Identify which cell holds the provided text, then report its [x, y] central coordinate. 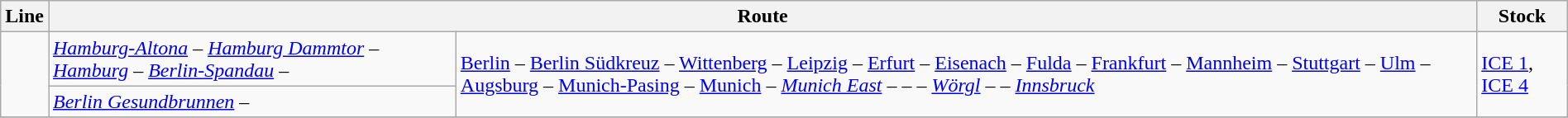
Hamburg-Altona – Hamburg Dammtor – Hamburg – Berlin-Spandau – [251, 59]
Route [762, 17]
Berlin Gesundbrunnen – [251, 101]
Line [25, 17]
ICE 1, ICE 4 [1523, 74]
Stock [1523, 17]
